Identify which cell holds the provided text, then report its [x, y] central coordinate. 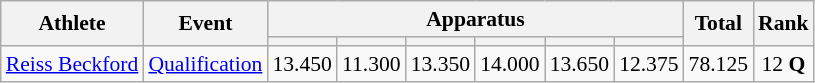
14.000 [510, 64]
Event [205, 24]
Apparatus [475, 19]
Athlete [72, 24]
12 Q [784, 64]
13.650 [580, 64]
Qualification [205, 64]
13.350 [440, 64]
11.300 [372, 64]
13.450 [302, 64]
Rank [784, 24]
Total [718, 24]
78.125 [718, 64]
12.375 [648, 64]
Reiss Beckford [72, 64]
